Provide the (X, Y) coordinate of the cell's center where the given text is located.  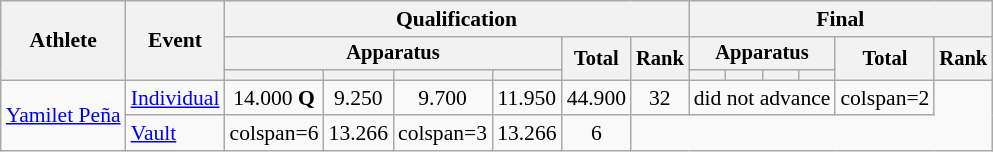
Event (176, 40)
9.700 (442, 98)
9.250 (358, 98)
14.000 Q (274, 98)
44.900 (596, 98)
Yamilet Peña (64, 116)
colspan=2 (884, 98)
colspan=6 (274, 134)
Vault (176, 134)
did not advance (762, 98)
colspan=3 (442, 134)
Final (840, 19)
11.950 (526, 98)
32 (660, 98)
Qualification (456, 19)
6 (596, 134)
Individual (176, 98)
Athlete (64, 40)
